Pinpoint the cell where the given text exists, returning its (X, Y) midpoint coordinate. 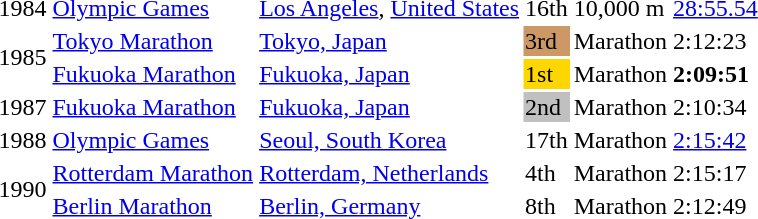
Tokyo, Japan (390, 41)
Rotterdam, Netherlands (390, 173)
Olympic Games (153, 140)
17th (547, 140)
1st (547, 74)
Seoul, South Korea (390, 140)
3rd (547, 41)
2nd (547, 107)
Rotterdam Marathon (153, 173)
4th (547, 173)
Tokyo Marathon (153, 41)
